Search for the cell housing the specified text and yield its (X, Y) center coordinate. 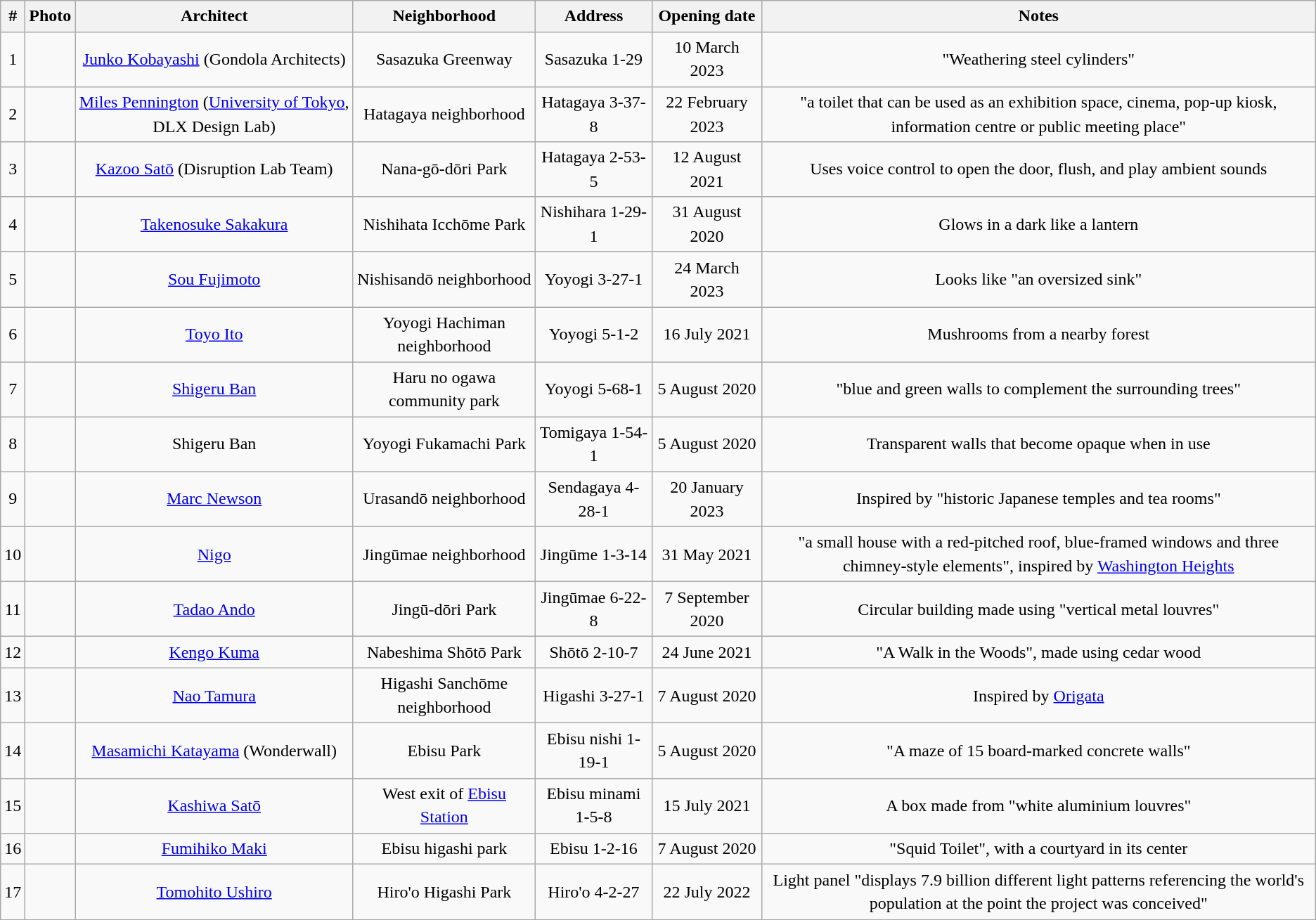
Jingūmae 6-22-8 (593, 609)
Higashi Sanchōme neighborhood (444, 696)
24 March 2023 (707, 279)
Neighborhood (444, 17)
7 September 2020 (707, 609)
12 (13, 652)
31 May 2021 (707, 555)
22 February 2023 (707, 115)
"Squid Toilet", with a courtyard in its center (1038, 849)
Sou Fujimoto (214, 279)
Kengo Kuma (214, 652)
Nana-gō-dōri Park (444, 169)
Hatagaya 2-53-5 (593, 169)
Jingūmae neighborhood (444, 555)
Tomohito Ushiro (214, 892)
Yoyogi 5-68-1 (593, 389)
Ebisu Park (444, 751)
15 July 2021 (707, 805)
1 (13, 59)
Marc Newson (214, 499)
Haru no ogawa community park (444, 389)
Yoyogi Hachiman neighborhood (444, 335)
"A Walk in the Woods", made using cedar wood (1038, 652)
Mushrooms from a nearby forest (1038, 335)
Kazoo Satō (Disruption Lab Team) (214, 169)
Hatagaya neighborhood (444, 115)
3 (13, 169)
Light panel "displays 7.9 billion different light patterns referencing the world's population at the point the project was conceived" (1038, 892)
9 (13, 499)
Yoyogi 5-1-2 (593, 335)
Photo (51, 17)
22 July 2022 (707, 892)
4 (13, 224)
Circular building made using "vertical metal louvres" (1038, 609)
Glows in a dark like a lantern (1038, 224)
6 (13, 335)
Nishisandō neighborhood (444, 279)
17 (13, 892)
Yoyogi Fukamachi Park (444, 444)
8 (13, 444)
Yoyogi 3-27-1 (593, 279)
Address (593, 17)
"A maze of 15 board-marked concrete walls" (1038, 751)
Looks like "an oversized sink" (1038, 279)
Ebisu 1-2-16 (593, 849)
Urasandō neighborhood (444, 499)
Sendagaya 4-28-1 (593, 499)
Sasazuka 1-29 (593, 59)
13 (13, 696)
Nishihata Icchōme Park (444, 224)
# (13, 17)
Architect (214, 17)
Ebisu minami 1-5-8 (593, 805)
"blue and green walls to complement the surrounding trees" (1038, 389)
"a toilet that can be used as an exhibition space, cinema, pop-up kiosk, information centre or public meeting place" (1038, 115)
Transparent walls that become opaque when in use (1038, 444)
Hiro'o Higashi Park (444, 892)
2 (13, 115)
Opening date (707, 17)
Hatagaya 3-37-8 (593, 115)
Inspired by Origata (1038, 696)
Hiro'o 4-2-27 (593, 892)
31 August 2020 (707, 224)
Masamichi Katayama (Wonderwall) (214, 751)
West exit of Ebisu Station (444, 805)
Nigo (214, 555)
Nabeshima Shōtō Park (444, 652)
Nishihara 1-29-1 (593, 224)
Uses voice control to open the door, flush, and play ambient sounds (1038, 169)
A box made from "white aluminium louvres" (1038, 805)
10 March 2023 (707, 59)
12 August 2021 (707, 169)
Jingūme 1-3-14 (593, 555)
Junko Kobayashi (Gondola Architects) (214, 59)
Notes (1038, 17)
Kashiwa Satō (214, 805)
"a small house with a red-pitched roof, blue-framed windows and three chimney-style elements", inspired by Washington Heights (1038, 555)
5 (13, 279)
10 (13, 555)
Fumihiko Maki (214, 849)
Shōtō 2-10-7 (593, 652)
20 January 2023 (707, 499)
Miles Pennington (University of Tokyo, DLX Design Lab) (214, 115)
Toyo Ito (214, 335)
Takenosuke Sakakura (214, 224)
Higashi 3-27-1 (593, 696)
"Weathering steel cylinders" (1038, 59)
16 (13, 849)
11 (13, 609)
7 (13, 389)
Inspired by "historic Japanese temples and tea rooms" (1038, 499)
Tadao Ando (214, 609)
Nao Tamura (214, 696)
Ebisu nishi 1-19-1 (593, 751)
15 (13, 805)
Tomigaya 1-54-1 (593, 444)
Ebisu higashi park (444, 849)
16 July 2021 (707, 335)
Jingū-dōri Park (444, 609)
Sasazuka Greenway (444, 59)
14 (13, 751)
24 June 2021 (707, 652)
